From the cell containing the given text, extract its center point as [X, Y] coordinate. 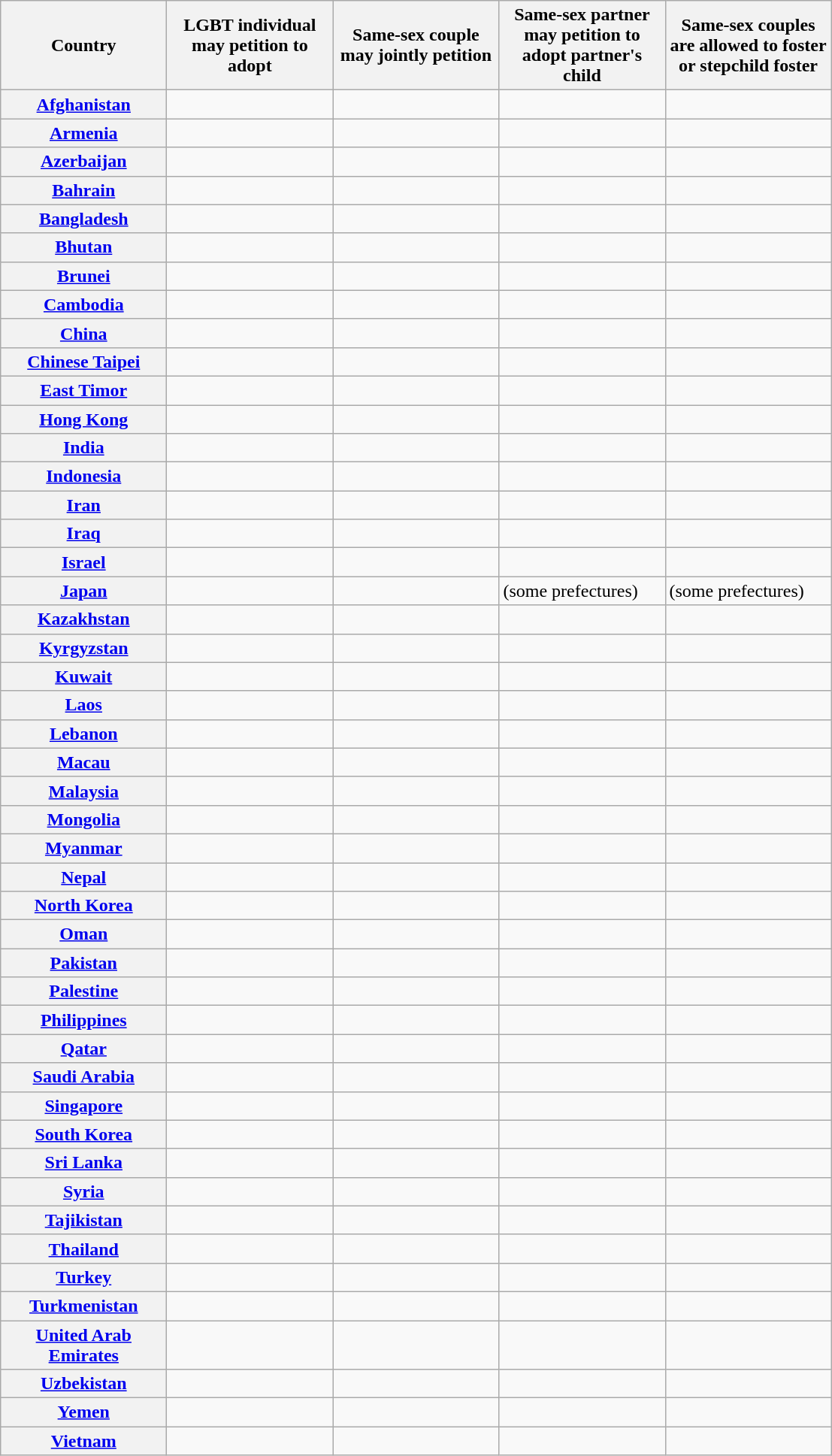
Laos [84, 705]
Indonesia [84, 477]
Japan [84, 591]
Same-sex partner may petition to adopt partner's child [582, 45]
Kyrgyzstan [84, 648]
Brunei [84, 276]
Chinese Taipei [84, 362]
Country [84, 45]
Mongolia [84, 819]
Kazakhstan [84, 619]
Israel [84, 562]
Nepal [84, 877]
Saudi Arabia [84, 1077]
Turkmenistan [84, 1306]
Same-sex couples are allowed to foster or stepchild foster [749, 45]
United Arab Emirates [84, 1344]
Syria [84, 1191]
Kuwait [84, 677]
Oman [84, 934]
Same-sex couple may jointly petition [416, 45]
Iraq [84, 534]
Singapore [84, 1106]
Bangladesh [84, 219]
Uzbekistan [84, 1384]
Philippines [84, 1020]
Macau [84, 762]
Vietnam [84, 1441]
Myanmar [84, 848]
Tajikistan [84, 1220]
China [84, 333]
Iran [84, 505]
East Timor [84, 390]
Yemen [84, 1412]
India [84, 448]
Thailand [84, 1249]
Afghanistan [84, 104]
Hong Kong [84, 419]
Bahrain [84, 190]
Pakistan [84, 963]
South Korea [84, 1134]
Lebanon [84, 734]
Malaysia [84, 791]
Azerbaijan [84, 162]
Palestine [84, 991]
Turkey [84, 1277]
Armenia [84, 133]
Cambodia [84, 304]
North Korea [84, 906]
LGBT individual may petition to adopt [250, 45]
Qatar [84, 1049]
Bhutan [84, 247]
Sri Lanka [84, 1163]
